Determine the (X, Y) coordinate at the center of the cell enclosing the given text.  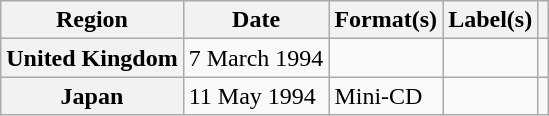
Date (256, 20)
Label(s) (490, 20)
Format(s) (386, 20)
Mini-CD (386, 96)
Japan (92, 96)
7 March 1994 (256, 58)
United Kingdom (92, 58)
11 May 1994 (256, 96)
Region (92, 20)
